Find where the given text appears and provide that cell's center as [x, y] coordinate. 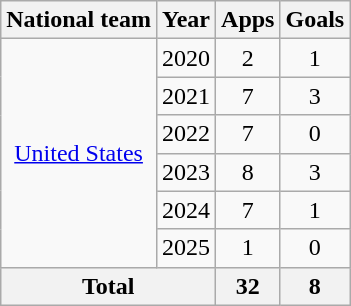
Goals [315, 20]
Year [186, 20]
Apps [248, 20]
2023 [186, 172]
United States [79, 153]
Total [108, 286]
32 [248, 286]
2022 [186, 134]
National team [79, 20]
2025 [186, 248]
2024 [186, 210]
2020 [186, 58]
2021 [186, 96]
2 [248, 58]
